Capture the cell that displays the provided text and extract its [x, y] central coordinate. 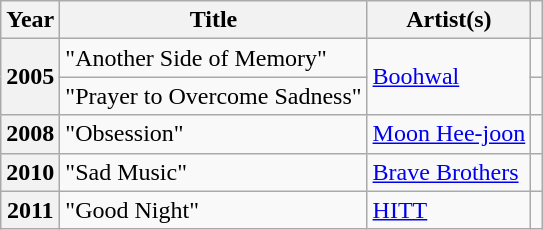
Boohwal [449, 77]
Artist(s) [449, 20]
Moon Hee-joon [449, 134]
2008 [30, 134]
"Obsession" [214, 134]
HITT [449, 210]
"Sad Music" [214, 172]
Year [30, 20]
2010 [30, 172]
Title [214, 20]
2011 [30, 210]
"Another Side of Memory" [214, 58]
Brave Brothers [449, 172]
"Good Night" [214, 210]
"Prayer to Overcome Sadness" [214, 96]
2005 [30, 77]
